Determine the (X, Y) coordinate at the center of the cell enclosing the given text.  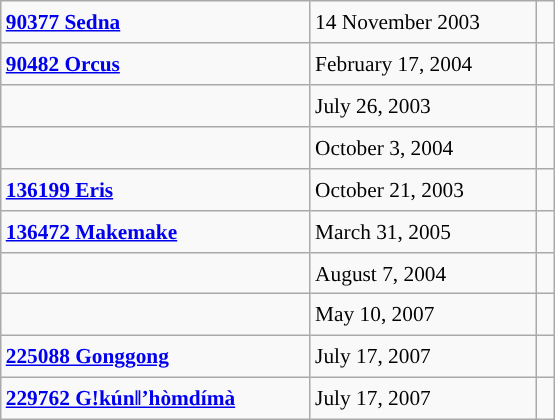
136199 Eris (156, 189)
October 21, 2003 (423, 189)
August 7, 2004 (423, 273)
February 17, 2004 (423, 64)
90482 Orcus (156, 64)
March 31, 2005 (423, 231)
14 November 2003 (423, 22)
229762 Gǃkúnǁʼhòmdímà (156, 399)
136472 Makemake (156, 231)
225088 Gonggong (156, 357)
October 3, 2004 (423, 148)
90377 Sedna (156, 22)
July 26, 2003 (423, 106)
May 10, 2007 (423, 315)
